Pinpoint the cell where the given text exists, returning its [x, y] midpoint coordinate. 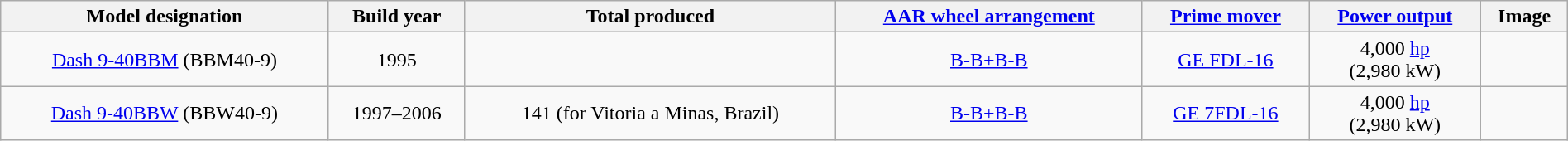
AAR wheel arrangement [989, 17]
Dash 9-40BBM (BBM40-9) [165, 60]
GE FDL-16 [1226, 60]
GE 7FDL-16 [1226, 113]
Model designation [165, 17]
Total produced [650, 17]
Build year [397, 17]
1995 [397, 60]
1997–2006 [397, 113]
Prime mover [1226, 17]
Dash 9-40BBW (BBW40-9) [165, 113]
141 (for Vitoria a Minas, Brazil) [650, 113]
Power output [1395, 17]
Image [1524, 17]
